Scan for the cell matching the given text and deliver its (X, Y) coordinate at center. 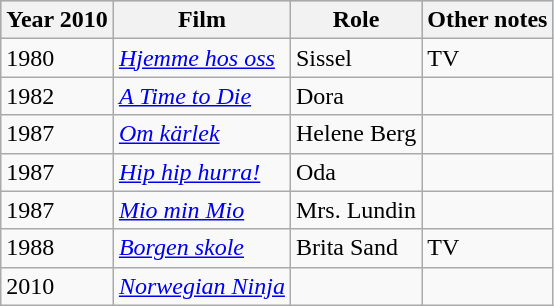
Hjemme hos oss (202, 58)
Sissel (356, 58)
Film (202, 20)
Role (356, 20)
1988 (58, 248)
1982 (58, 96)
Helene Berg (356, 134)
Borgen skole (202, 248)
2010 (58, 286)
Oda (356, 172)
Hip hip hurra! (202, 172)
Year 2010 (58, 20)
Dora (356, 96)
Other notes (488, 20)
Brita Sand (356, 248)
1980 (58, 58)
Om kärlek (202, 134)
Mrs. Lundin (356, 210)
Norwegian Ninja (202, 286)
Mio min Mio (202, 210)
A Time to Die (202, 96)
